Locate the cell with the specified text and output its (x, y) center coordinate. 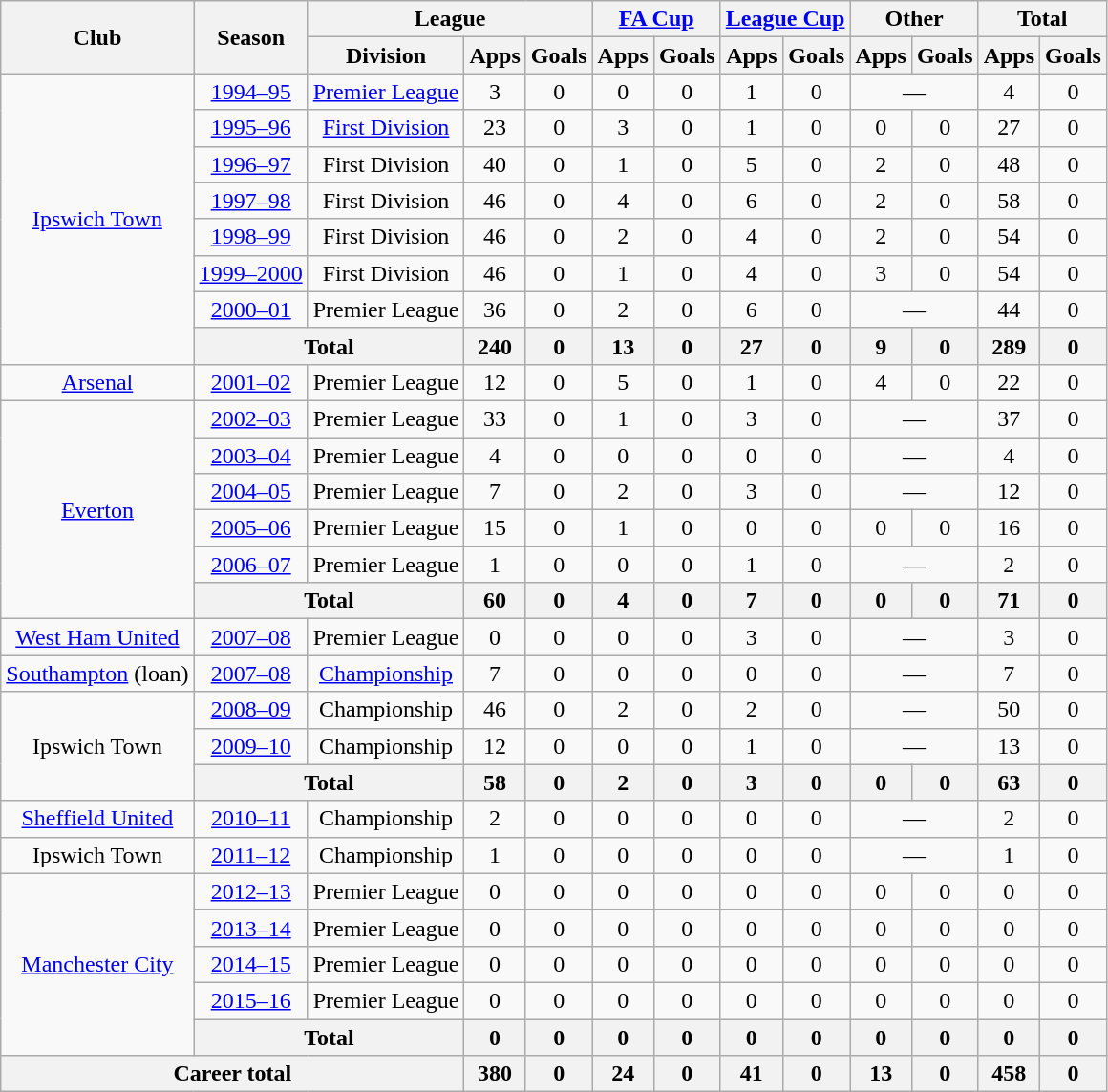
1994–95 (250, 92)
2004–05 (250, 492)
Southampton (loan) (97, 674)
2001–02 (250, 382)
9 (881, 346)
1995–96 (250, 128)
FA Cup (656, 19)
Manchester City (97, 964)
1998–99 (250, 237)
Division (386, 55)
2012–13 (250, 891)
37 (1009, 418)
40 (495, 164)
2003–04 (250, 456)
48 (1009, 164)
15 (495, 528)
458 (1009, 1074)
36 (495, 310)
Club (97, 37)
2000–01 (250, 310)
League Cup (785, 19)
2005–06 (250, 528)
Everton (97, 509)
22 (1009, 382)
289 (1009, 346)
2002–03 (250, 418)
60 (495, 601)
2010–11 (250, 819)
1997–98 (250, 201)
24 (623, 1074)
41 (751, 1074)
16 (1009, 528)
Arsenal (97, 382)
2006–07 (250, 565)
1996–97 (250, 164)
63 (1009, 782)
Season (250, 37)
2013–14 (250, 928)
240 (495, 346)
2011–12 (250, 855)
League (450, 19)
380 (495, 1074)
44 (1009, 310)
2015–16 (250, 1000)
1999–2000 (250, 273)
23 (495, 128)
33 (495, 418)
Other (914, 19)
71 (1009, 601)
West Ham United (97, 637)
Sheffield United (97, 819)
50 (1009, 710)
2014–15 (250, 964)
Career total (233, 1074)
2009–10 (250, 746)
2008–09 (250, 710)
